Detect which cell encompasses the target text, then output its [x, y] center coordinate. 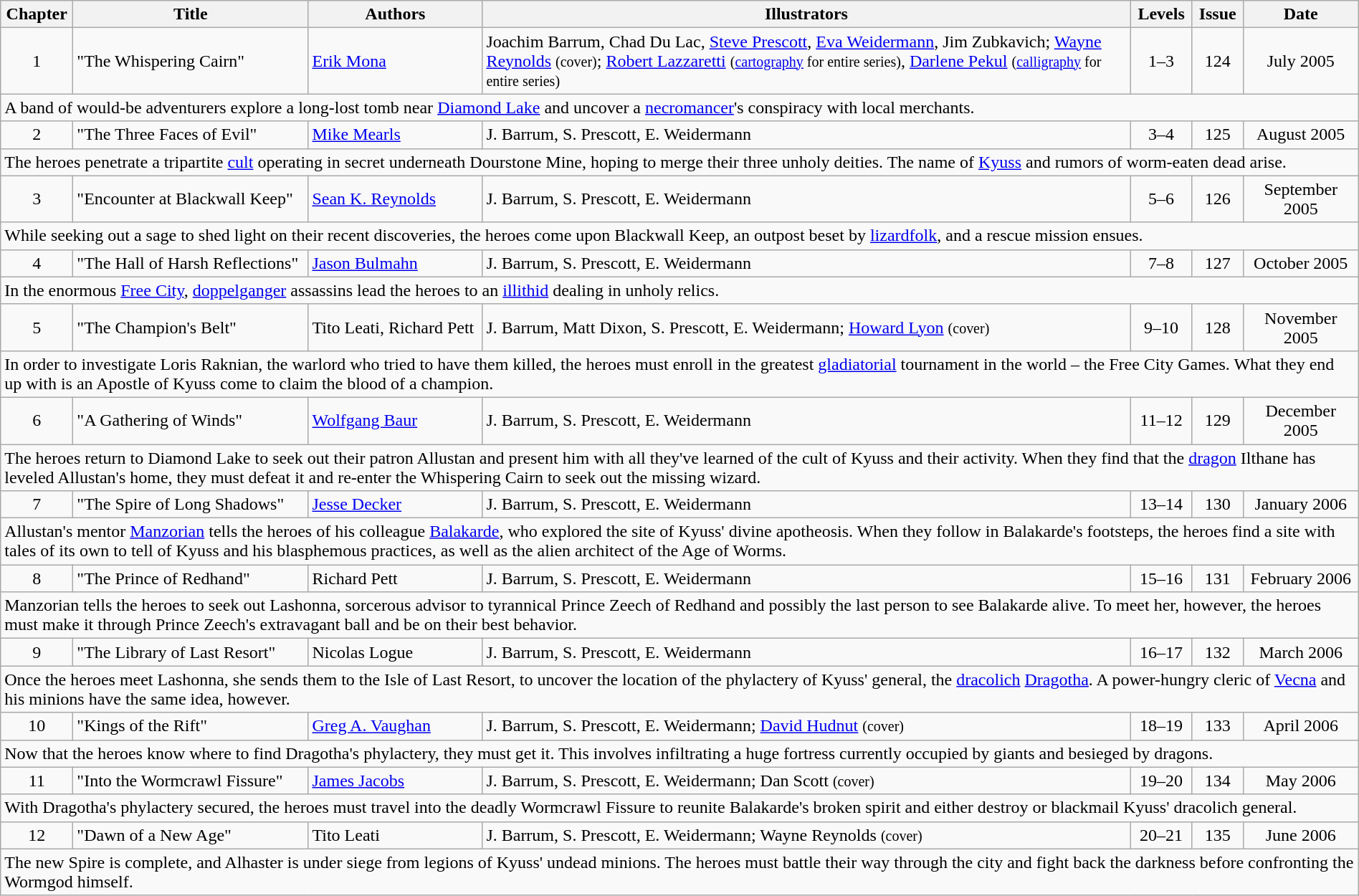
"The Three Faces of Evil" [191, 135]
Title [191, 14]
132 [1217, 652]
11–12 [1161, 420]
January 2006 [1300, 505]
7 [37, 505]
131 [1217, 578]
135 [1217, 835]
Mike Mearls [396, 135]
19–20 [1161, 781]
7–8 [1161, 263]
Tito Leati, Richard Pett [396, 327]
3 [37, 199]
In the enormous Free City, doppelganger assassins lead the heroes to an illithid dealing in unholy relics. [679, 290]
October 2005 [1300, 263]
5 [37, 327]
"The Prince of Redhand" [191, 578]
August 2005 [1300, 135]
Wolfgang Baur [396, 420]
J. Barrum, Matt Dixon, S. Prescott, E. Weidermann; Howard Lyon (cover) [806, 327]
July 2005 [1300, 61]
June 2006 [1300, 835]
134 [1217, 781]
11 [37, 781]
15–16 [1161, 578]
Jesse Decker [396, 505]
Richard Pett [396, 578]
4 [37, 263]
April 2006 [1300, 726]
129 [1217, 420]
"The Whispering Cairn" [191, 61]
March 2006 [1300, 652]
18–19 [1161, 726]
125 [1217, 135]
"The Spire of Long Shadows" [191, 505]
Chapter [37, 14]
128 [1217, 327]
13–14 [1161, 505]
9 [37, 652]
"Encounter at Blackwall Keep" [191, 199]
9–10 [1161, 327]
Sean K. Reynolds [396, 199]
1–3 [1161, 61]
5–6 [1161, 199]
20–21 [1161, 835]
Jason Bulmahn [396, 263]
"Into the Wormcrawl Fissure" [191, 781]
"The Champion's Belt" [191, 327]
133 [1217, 726]
Date [1300, 14]
February 2006 [1300, 578]
130 [1217, 505]
"Kings of the Rift" [191, 726]
Greg A. Vaughan [396, 726]
12 [37, 835]
16–17 [1161, 652]
124 [1217, 61]
127 [1217, 263]
Authors [396, 14]
Issue [1217, 14]
September 2005 [1300, 199]
November 2005 [1300, 327]
6 [37, 420]
May 2006 [1300, 781]
126 [1217, 199]
3–4 [1161, 135]
"A Gathering of Winds" [191, 420]
Tito Leati [396, 835]
"Dawn of a New Age" [191, 835]
A band of would-be adventurers explore a long-lost tomb near Diamond Lake and uncover a necromancer's conspiracy with local merchants. [679, 108]
Nicolas Logue [396, 652]
10 [37, 726]
"The Hall of Harsh Reflections" [191, 263]
J. Barrum, S. Prescott, E. Weidermann; Dan Scott (cover) [806, 781]
J. Barrum, S. Prescott, E. Weidermann; Wayne Reynolds (cover) [806, 835]
Illustrators [806, 14]
"The Library of Last Resort" [191, 652]
James Jacobs [396, 781]
Erik Mona [396, 61]
December 2005 [1300, 420]
1 [37, 61]
8 [37, 578]
J. Barrum, S. Prescott, E. Weidermann; David Hudnut (cover) [806, 726]
2 [37, 135]
Levels [1161, 14]
